Provide the (X, Y) coordinate of the cell's center where the given text is located.  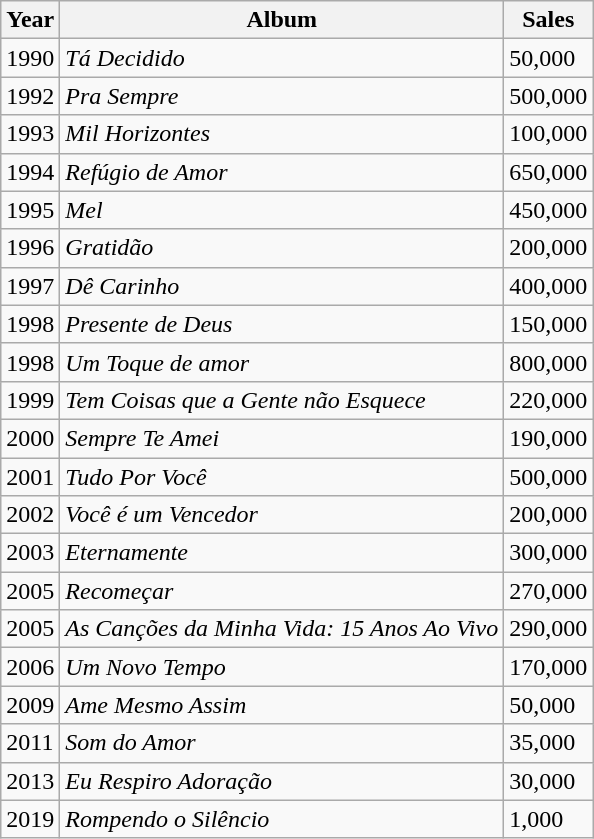
1999 (30, 400)
Presente de Deus (282, 324)
Gratidão (282, 248)
Pra Sempre (282, 96)
2009 (30, 705)
As Canções da Minha Vida: 15 Anos Ao Vivo (282, 629)
35,000 (548, 743)
2013 (30, 781)
Um Novo Tempo (282, 667)
30,000 (548, 781)
Recomeçar (282, 591)
100,000 (548, 134)
Tem Coisas que a Gente não Esquece (282, 400)
400,000 (548, 286)
2001 (30, 477)
150,000 (548, 324)
2006 (30, 667)
450,000 (548, 210)
Tá Decidido (282, 58)
Som do Amor (282, 743)
2019 (30, 819)
800,000 (548, 362)
220,000 (548, 400)
Eu Respiro Adoração (282, 781)
1994 (30, 172)
Tudo Por Você (282, 477)
Dê Carinho (282, 286)
190,000 (548, 438)
2003 (30, 553)
290,000 (548, 629)
2000 (30, 438)
Sales (548, 20)
Rompendo o Silêncio (282, 819)
Eternamente (282, 553)
2002 (30, 515)
Ame Mesmo Assim (282, 705)
170,000 (548, 667)
1996 (30, 248)
1995 (30, 210)
Você é um Vencedor (282, 515)
Year (30, 20)
2011 (30, 743)
Refúgio de Amor (282, 172)
Album (282, 20)
1997 (30, 286)
1992 (30, 96)
1990 (30, 58)
270,000 (548, 591)
Sempre Te Amei (282, 438)
650,000 (548, 172)
Mel (282, 210)
300,000 (548, 553)
1,000 (548, 819)
1993 (30, 134)
Um Toque de amor (282, 362)
Mil Horizontes (282, 134)
